Capture the cell that displays the provided text and extract its [x, y] central coordinate. 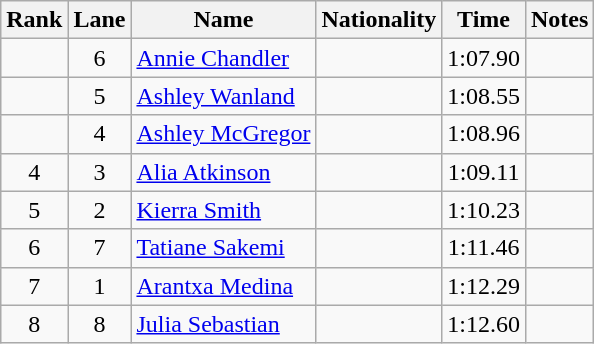
3 [100, 172]
Lane [100, 20]
Kierra Smith [224, 210]
1:09.11 [484, 172]
Tatiane Sakemi [224, 248]
Time [484, 20]
1:12.29 [484, 286]
Ashley Wanland [224, 96]
1:11.46 [484, 248]
1 [100, 286]
Name [224, 20]
1:07.90 [484, 58]
1:12.60 [484, 324]
Notes [559, 20]
Rank [34, 20]
1:08.55 [484, 96]
1:10.23 [484, 210]
2 [100, 210]
Ashley McGregor [224, 134]
Julia Sebastian [224, 324]
1:08.96 [484, 134]
Annie Chandler [224, 58]
Nationality [379, 20]
Arantxa Medina [224, 286]
Alia Atkinson [224, 172]
